From the cell containing the given text, extract its center point as [x, y] coordinate. 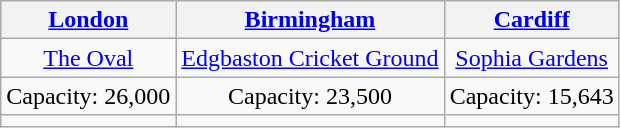
Capacity: 15,643 [532, 96]
Birmingham [310, 20]
Cardiff [532, 20]
Capacity: 23,500 [310, 96]
Sophia Gardens [532, 58]
Capacity: 26,000 [88, 96]
The Oval [88, 58]
London [88, 20]
Edgbaston Cricket Ground [310, 58]
